For the text-containing cell, return its midpoint in (x, y) coordinate format. 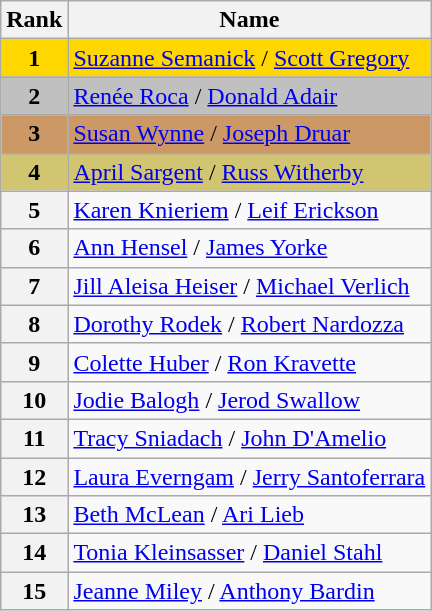
3 (34, 134)
Laura Everngam / Jerry Santoferrara (250, 477)
2 (34, 96)
11 (34, 438)
Rank (34, 20)
Suzanne Semanick / Scott Gregory (250, 58)
Beth McLean / Ari Lieb (250, 515)
Colette Huber / Ron Kravette (250, 362)
7 (34, 286)
Tracy Sniadach / John D'Amelio (250, 438)
5 (34, 210)
April Sargent / Russ Witherby (250, 172)
Name (250, 20)
Tonia Kleinsasser / Daniel Stahl (250, 553)
9 (34, 362)
8 (34, 324)
Jodie Balogh / Jerod Swallow (250, 400)
Jill Aleisa Heiser / Michael Verlich (250, 286)
Ann Hensel / James Yorke (250, 248)
12 (34, 477)
Jeanne Miley / Anthony Bardin (250, 591)
Renée Roca / Donald Adair (250, 96)
1 (34, 58)
15 (34, 591)
6 (34, 248)
Karen Knieriem / Leif Erickson (250, 210)
4 (34, 172)
10 (34, 400)
13 (34, 515)
14 (34, 553)
Dorothy Rodek / Robert Nardozza (250, 324)
Susan Wynne / Joseph Druar (250, 134)
